Detect which cell encompasses the target text, then output its [x, y] center coordinate. 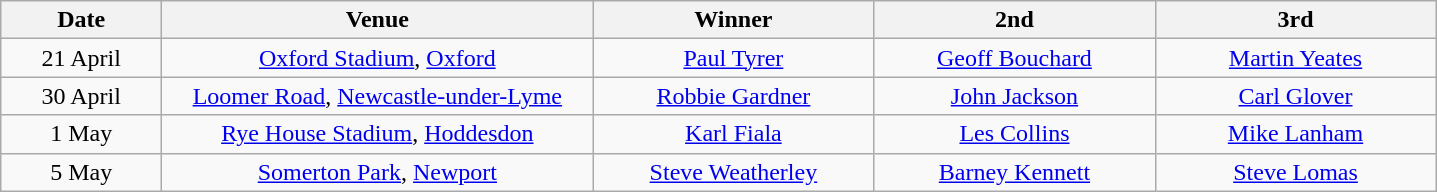
Paul Tyrer [734, 58]
Rye House Stadium, Hoddesdon [378, 134]
Steve Lomas [1296, 172]
Date [82, 20]
Carl Glover [1296, 96]
Robbie Gardner [734, 96]
Loomer Road, Newcastle-under-Lyme [378, 96]
Martin Yeates [1296, 58]
1 May [82, 134]
Barney Kennett [1014, 172]
Karl Fiala [734, 134]
3rd [1296, 20]
Oxford Stadium, Oxford [378, 58]
30 April [82, 96]
Venue [378, 20]
Steve Weatherley [734, 172]
5 May [82, 172]
Winner [734, 20]
Geoff Bouchard [1014, 58]
Les Collins [1014, 134]
Mike Lanham [1296, 134]
Somerton Park, Newport [378, 172]
21 April [82, 58]
2nd [1014, 20]
John Jackson [1014, 96]
